Return (X, Y) of the center of cell containing provided text 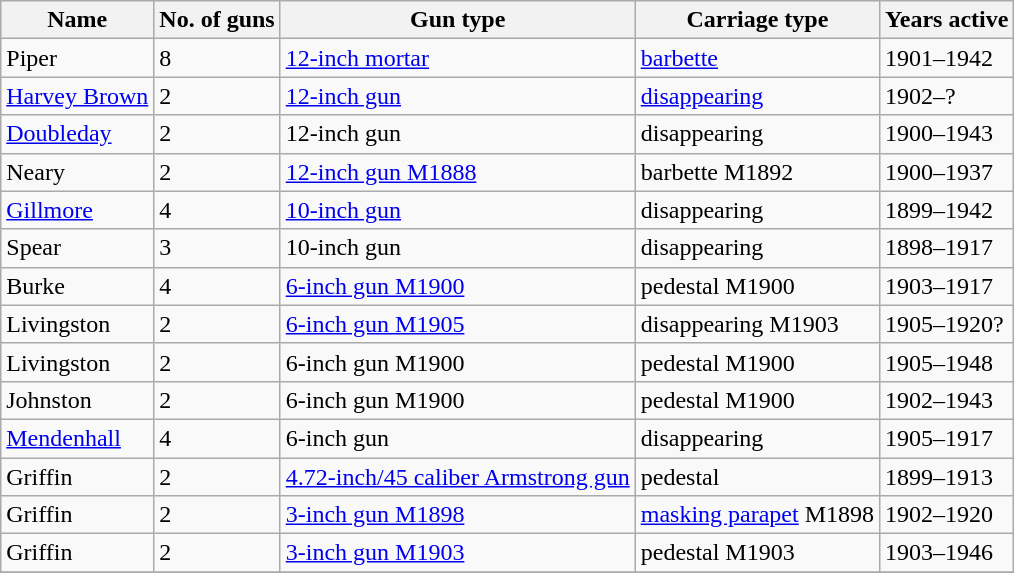
4.72-inch/45 caliber Armstrong gun (458, 477)
Doubleday (78, 134)
6-inch gun M1905 (458, 324)
8 (217, 58)
12-inch mortar (458, 58)
Burke (78, 286)
1902–? (947, 96)
Carriage type (757, 20)
barbette M1892 (757, 172)
Mendenhall (78, 438)
Spear (78, 248)
1905–1948 (947, 362)
Neary (78, 172)
1903–1917 (947, 286)
1900–1943 (947, 134)
1899–1942 (947, 210)
Gun type (458, 20)
3-inch gun M1903 (458, 553)
pedestal M1903 (757, 553)
disappearing M1903 (757, 324)
1905–1920? (947, 324)
Piper (78, 58)
1905–1917 (947, 438)
1898–1917 (947, 248)
6-inch gun (458, 438)
barbette (757, 58)
Gillmore (78, 210)
masking parapet M1898 (757, 515)
12-inch gun M1888 (458, 172)
1901–1942 (947, 58)
No. of guns (217, 20)
3 (217, 248)
1902–1920 (947, 515)
pedestal (757, 477)
1899–1913 (947, 477)
1903–1946 (947, 553)
3-inch gun M1898 (458, 515)
Harvey Brown (78, 96)
Johnston (78, 400)
Name (78, 20)
Years active (947, 20)
1900–1937 (947, 172)
1902–1943 (947, 400)
